Determine the [x, y] coordinate at the center of the cell enclosing the given text.  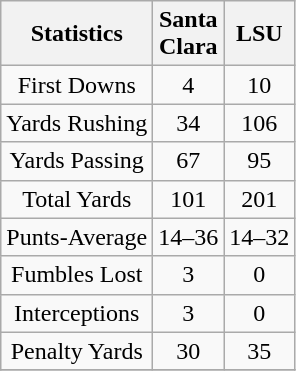
Penalty Yards [77, 351]
201 [260, 199]
SantaClara [188, 34]
Yards Rushing [77, 123]
Punts-Average [77, 237]
4 [188, 85]
Total Yards [77, 199]
14–32 [260, 237]
35 [260, 351]
Interceptions [77, 313]
106 [260, 123]
101 [188, 199]
Yards Passing [77, 161]
10 [260, 85]
LSU [260, 34]
34 [188, 123]
Statistics [77, 34]
14–36 [188, 237]
Fumbles Lost [77, 275]
67 [188, 161]
95 [260, 161]
30 [188, 351]
First Downs [77, 85]
